Pinpoint the cell where the given text exists, returning its [x, y] midpoint coordinate. 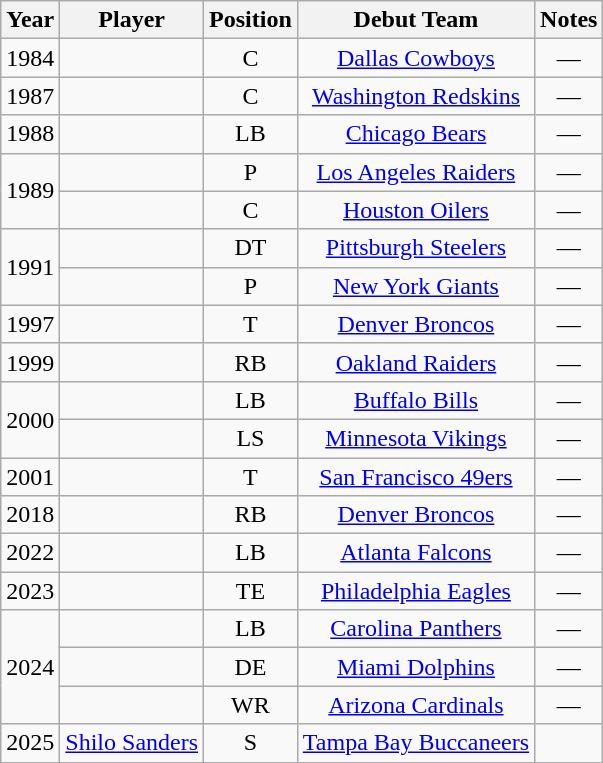
New York Giants [416, 286]
2024 [30, 667]
Buffalo Bills [416, 400]
Position [251, 20]
Notes [569, 20]
1987 [30, 96]
2022 [30, 553]
TE [251, 591]
2023 [30, 591]
San Francisco 49ers [416, 477]
S [251, 743]
Year [30, 20]
Debut Team [416, 20]
LS [251, 438]
Dallas Cowboys [416, 58]
Washington Redskins [416, 96]
1989 [30, 191]
Los Angeles Raiders [416, 172]
1999 [30, 362]
1991 [30, 267]
Player [132, 20]
2001 [30, 477]
Pittsburgh Steelers [416, 248]
Atlanta Falcons [416, 553]
Tampa Bay Buccaneers [416, 743]
Chicago Bears [416, 134]
1984 [30, 58]
Philadelphia Eagles [416, 591]
Arizona Cardinals [416, 705]
2018 [30, 515]
WR [251, 705]
Shilo Sanders [132, 743]
Houston Oilers [416, 210]
Miami Dolphins [416, 667]
2000 [30, 419]
Oakland Raiders [416, 362]
DT [251, 248]
1997 [30, 324]
2025 [30, 743]
DE [251, 667]
Carolina Panthers [416, 629]
Minnesota Vikings [416, 438]
1988 [30, 134]
